Output the (x, y) coordinate of the center of the cell containing the given text.  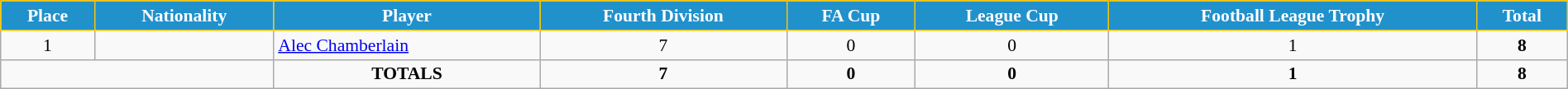
Football League Trophy (1293, 16)
TOTALS (407, 74)
Place (48, 16)
FA Cup (850, 16)
Alec Chamberlain (407, 45)
League Cup (1012, 16)
Nationality (184, 16)
Player (407, 16)
Total (1522, 16)
Fourth Division (663, 16)
